Identify which cell holds the provided text, then report its (x, y) central coordinate. 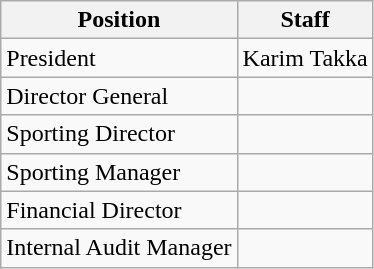
President (119, 58)
Financial Director (119, 210)
Director General (119, 96)
Position (119, 20)
Sporting Manager (119, 172)
Staff (305, 20)
Karim Takka (305, 58)
Sporting Director (119, 134)
Internal Audit Manager (119, 248)
